Provide the (x, y) coordinate of the cell's center where the given text is located.  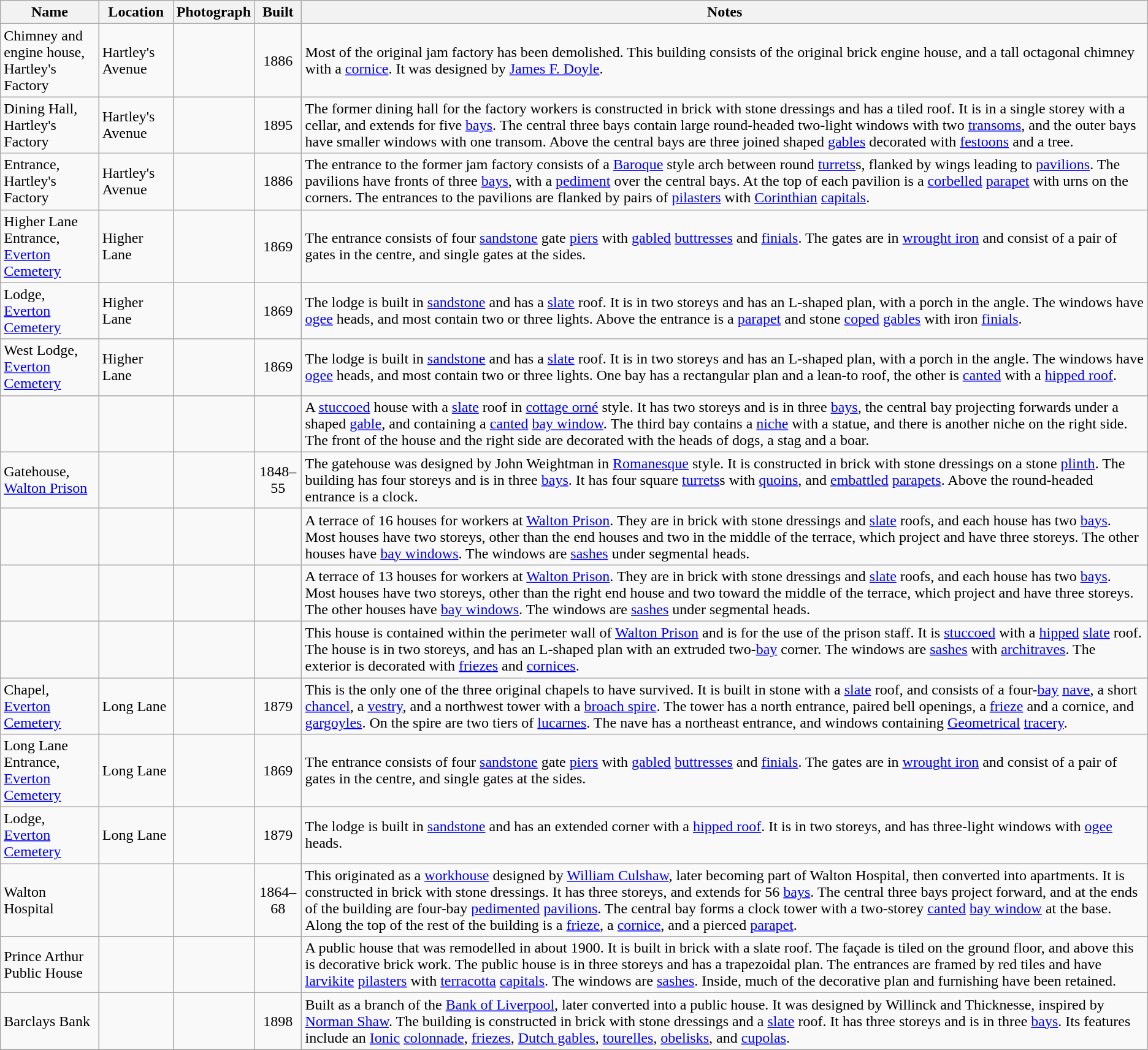
1864–68 (278, 900)
Entrance,Hartley's Factory (50, 181)
The lodge is built in sandstone and has an extended corner with a hipped roof. It is in two storeys, and has three-light windows with ogee heads. (725, 835)
1848–55 (278, 480)
Location (136, 12)
1898 (278, 1021)
Chimney and engine house,Hartley's Factory (50, 60)
Name (50, 12)
Walton Hospital (50, 900)
West Lodge,Everton Cemetery (50, 367)
Dining Hall,Hartley's Factory (50, 125)
Gatehouse,Walton Prison (50, 480)
Long Lane Entrance,Everton Cemetery (50, 771)
Chapel,Everton Cemetery (50, 706)
Prince Arthur Public House (50, 965)
Higher Lane Entrance,Everton Cemetery (50, 246)
Photograph (213, 12)
Built (278, 12)
Barclays Bank (50, 1021)
Notes (725, 12)
1895 (278, 125)
